For the text-containing cell, return its midpoint in (x, y) coordinate format. 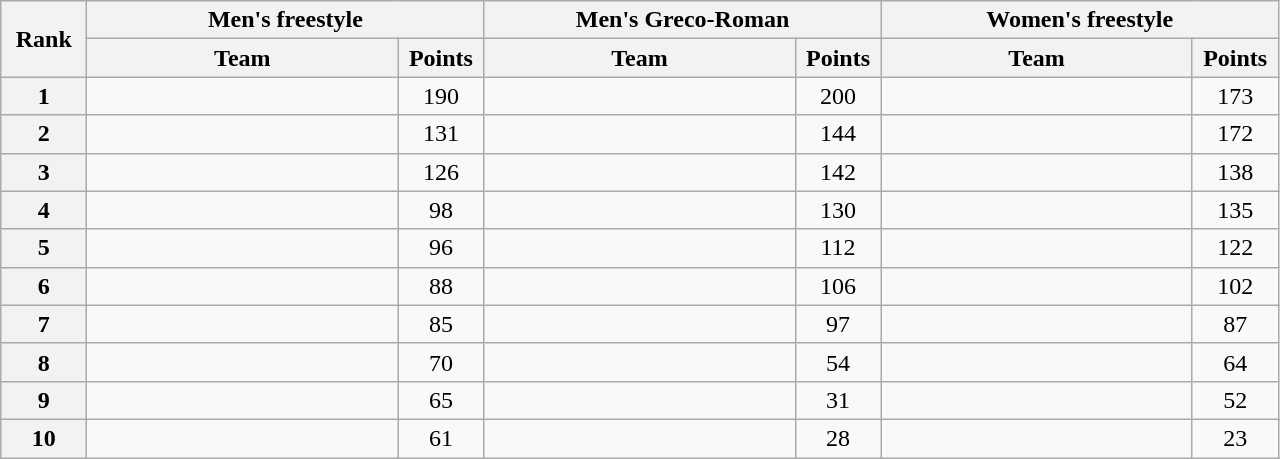
172 (1235, 134)
Women's freestyle (1080, 20)
102 (1235, 286)
4 (44, 210)
1 (44, 96)
28 (838, 438)
64 (1235, 362)
135 (1235, 210)
131 (441, 134)
65 (441, 400)
7 (44, 324)
52 (1235, 400)
10 (44, 438)
9 (44, 400)
122 (1235, 248)
126 (441, 172)
2 (44, 134)
190 (441, 96)
31 (838, 400)
130 (838, 210)
23 (1235, 438)
144 (838, 134)
112 (838, 248)
Men's Greco-Roman (682, 20)
200 (838, 96)
97 (838, 324)
3 (44, 172)
96 (441, 248)
173 (1235, 96)
5 (44, 248)
Men's freestyle (286, 20)
106 (838, 286)
88 (441, 286)
85 (441, 324)
70 (441, 362)
Rank (44, 39)
54 (838, 362)
98 (441, 210)
142 (838, 172)
61 (441, 438)
6 (44, 286)
87 (1235, 324)
138 (1235, 172)
8 (44, 362)
